Locate the cell with the specified text and output its [x, y] center coordinate. 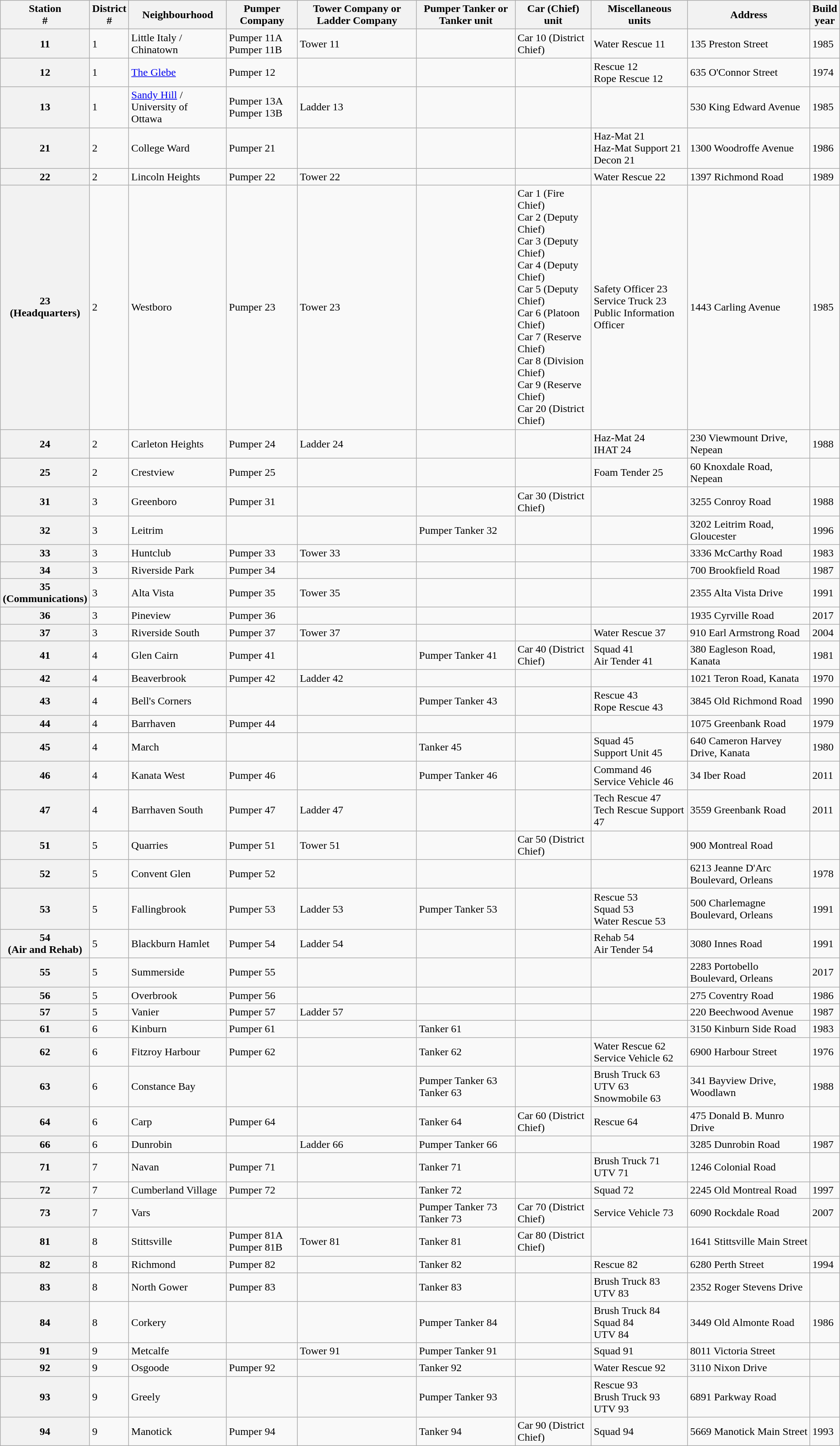
Tanker 72 [466, 1190]
3559 Greenbank Road [749, 810]
47 [45, 810]
Pumper 83 [262, 1287]
Tanker 94 [466, 1432]
Squad 41Air Tender 41 [640, 656]
34 [45, 570]
45 [45, 747]
Tanker 83 [466, 1287]
Pineview [178, 616]
Pumper 21 [262, 148]
Rescue 43Rope Rescue 43 [640, 701]
12 [45, 73]
Foam Tender 25 [640, 472]
Riverside South [178, 633]
6900 Harbour Street [749, 1052]
Pumper 44 [262, 724]
Brush Truck 63UTV 63Snowmobile 63 [640, 1087]
35(Communications) [45, 593]
66 [45, 1144]
700 Brookfield Road [749, 570]
24 [45, 444]
Water Rescue 92 [640, 1368]
Little Italy / Chinatown [178, 43]
Sandy Hill / University ofOttawa [178, 107]
51 [45, 845]
1989 [825, 177]
Ladder 54 [357, 944]
Osgoode [178, 1368]
Pumper Tanker 53 [466, 909]
Pumper Tanker 93 [466, 1396]
Greely [178, 1396]
37 [45, 633]
380 Eagleson Road, Kanata [749, 656]
Overbrook [178, 995]
1300 Woodroffe Avenue [749, 148]
Tanker 45 [466, 747]
Pumper 81APumper 81B [262, 1241]
Pumper 52 [262, 874]
Stittsville [178, 1241]
91 [45, 1351]
Tanker 71 [466, 1167]
3449 Old Almonte Road [749, 1322]
Neighbourhood [178, 15]
Fallingbrook [178, 909]
Pumper 56 [262, 995]
1978 [825, 874]
Convent Glen [178, 874]
Crestview [178, 472]
Car 80 (District Chief) [553, 1241]
Westboro [178, 307]
Rescue 12Rope Rescue 12 [640, 73]
3285 Dunrobin Road [749, 1144]
Ladder 24 [357, 444]
Pumper 36 [262, 616]
1979 [825, 724]
Water Rescue 22 [640, 177]
Address [749, 15]
2007 [825, 1213]
Pumper Tanker 41 [466, 656]
Tanker 62 [466, 1052]
Pumper Tanker 91 [466, 1351]
1997 [825, 1190]
Water Rescue 37 [640, 633]
3255 Conroy Road [749, 501]
Metcalfe [178, 1351]
Water Rescue 62Service Vehicle 62 [640, 1052]
6891 Parkway Road [749, 1396]
College Ward [178, 148]
Haz-Mat 24IHAT 24 [640, 444]
Car 70 (District Chief) [553, 1213]
Car 90 (District Chief) [553, 1432]
62 [45, 1052]
6280 Perth Street [749, 1264]
900 Montreal Road [749, 845]
Pumper 24 [262, 444]
Glen Cairn [178, 656]
Bell's Corners [178, 701]
Manotick [178, 1432]
Alta Vista [178, 593]
2355 Alta Vista Drive [749, 593]
Greenboro [178, 501]
230 Viewmount Drive, Nepean [749, 444]
Pumper 71 [262, 1167]
8011 Victoria Street [749, 1351]
Tech Rescue 47Tech Rescue Support 47 [640, 810]
Pumper 47 [262, 810]
53 [45, 909]
220 Beechwood Avenue [749, 1012]
Pumper Tanker 63Tanker 63 [466, 1087]
Car (Chief) unit [553, 15]
56 [45, 995]
North Gower [178, 1287]
Tower 35 [357, 593]
Navan [178, 1167]
2004 [825, 633]
Pumper 61 [262, 1029]
Brush Truck 83UTV 83 [640, 1287]
District# [109, 15]
1990 [825, 701]
Pumper 41 [262, 656]
Pumper 13APumper 13B [262, 107]
Vanier [178, 1012]
3150 Kinburn Side Road [749, 1029]
64 [45, 1122]
2245 Old Montreal Road [749, 1190]
Pumper 51 [262, 845]
Pumper 57 [262, 1012]
Barrhaven [178, 724]
Tower 22 [357, 177]
63 [45, 1087]
Brush Truck 71UTV 71 [640, 1167]
Richmond [178, 1264]
Rescue 53Squad 53Water Rescue 53 [640, 909]
11 [45, 43]
Pumper 46 [262, 775]
640 Cameron Harvey Drive, Kanata [749, 747]
1397 Richmond Road [749, 177]
Rescue 82 [640, 1264]
32 [45, 530]
Vars [178, 1213]
Cumberland Village [178, 1190]
1994 [825, 1264]
Pumper 35 [262, 593]
Pumper 62 [262, 1052]
1981 [825, 656]
92 [45, 1368]
Kinburn [178, 1029]
55 [45, 972]
Service Vehicle 73 [640, 1213]
500 Charlemagne Boulevard, Orleans [749, 909]
Command 46Service Vehicle 46 [640, 775]
Rescue 64 [640, 1122]
Riverside Park [178, 570]
Pumper 72 [262, 1190]
82 [45, 1264]
72 [45, 1190]
Pumper 12 [262, 73]
Carp [178, 1122]
Ladder 53 [357, 909]
Ladder 13 [357, 107]
Pumper Tanker 73Tanker 73 [466, 1213]
1935 Cyrville Road [749, 616]
Fitzroy Harbour [178, 1052]
Pumper Company [262, 15]
275 Coventry Road [749, 995]
Constance Bay [178, 1087]
Pumper 54 [262, 944]
3202 Leitrim Road, Gloucester [749, 530]
36 [45, 616]
1993 [825, 1432]
73 [45, 1213]
Ladder 66 [357, 1144]
475 Donald B. Munro Drive [749, 1122]
Pumper 37 [262, 633]
Summerside [178, 972]
1075 Greenbank Road [749, 724]
635 O'Connor Street [749, 73]
Safety Officer 23Service Truck 23Public Information Officer [640, 307]
Ladder 47 [357, 810]
Haz-Mat 21Haz-Mat Support 21Decon 21 [640, 148]
84 [45, 1322]
Rehab 54Air Tender 54 [640, 944]
44 [45, 724]
1974 [825, 73]
Squad 94 [640, 1432]
Quarries [178, 845]
Tanker 81 [466, 1241]
93 [45, 1396]
60 Knoxdale Road, Nepean [749, 472]
34 Iber Road [749, 775]
13 [45, 107]
1641 Stittsville Main Street [749, 1241]
Car 40 (District Chief) [553, 656]
1980 [825, 747]
42 [45, 678]
3110 Nixon Drive [749, 1368]
6090 Rockdale Road [749, 1213]
Car 30 (District Chief) [553, 501]
910 Earl Armstrong Road [749, 633]
5669 Manotick Main Street [749, 1432]
Pumper 23 [262, 307]
Corkery [178, 1322]
1246 Colonial Road [749, 1167]
Blackburn Hamlet [178, 944]
Tanker 64 [466, 1122]
2352 Roger Stevens Drive [749, 1287]
54(Air and Rehab) [45, 944]
Squad 91 [640, 1351]
Car 10 (District Chief) [553, 43]
41 [45, 656]
Ladder 42 [357, 678]
1976 [825, 1052]
Tanker 82 [466, 1264]
Pumper 92 [262, 1368]
Huntclub [178, 553]
25 [45, 472]
Beaverbrook [178, 678]
61 [45, 1029]
Pumper 34 [262, 570]
43 [45, 701]
Tower 91 [357, 1351]
3080 Innes Road [749, 944]
21 [45, 148]
Pumper 42 [262, 678]
Brush Truck 84Squad 84UTV 84 [640, 1322]
46 [45, 775]
Tower 23 [357, 307]
Buildyear [825, 15]
6213 Jeanne D'Arc Boulevard, Orleans [749, 874]
Pumper 64 [262, 1122]
Tanker 92 [466, 1368]
Tower 33 [357, 553]
52 [45, 874]
31 [45, 501]
Barrhaven South [178, 810]
Car 50 (District Chief) [553, 845]
Kanata West [178, 775]
Tower 11 [357, 43]
Pumper Tanker 84 [466, 1322]
Ladder 57 [357, 1012]
Pumper 25 [262, 472]
Pumper 82 [262, 1264]
Car 60 (District Chief) [553, 1122]
33 [45, 553]
Pumper 33 [262, 553]
Pumper 11APumper 11B [262, 43]
81 [45, 1241]
341 Bayview Drive, Woodlawn [749, 1087]
71 [45, 1167]
57 [45, 1012]
Carleton Heights [178, 444]
1443 Carling Avenue [749, 307]
1970 [825, 678]
Pumper Tanker or Tanker unit [466, 15]
Water Rescue 11 [640, 43]
Pumper Tanker 43 [466, 701]
1996 [825, 530]
2283 Portobello Boulevard, Orleans [749, 972]
Tower 37 [357, 633]
83 [45, 1287]
Tower Company or Ladder Company [357, 15]
Pumper 31 [262, 501]
Squad 72 [640, 1190]
Miscellaneousunits [640, 15]
Rescue 93Brush Truck 93UTV 93 [640, 1396]
94 [45, 1432]
Dunrobin [178, 1144]
Tower 51 [357, 845]
Pumper Tanker 66 [466, 1144]
Pumper 22 [262, 177]
22 [45, 177]
Leitrim [178, 530]
1021 Teron Road, Kanata [749, 678]
Squad 45Support Unit 45 [640, 747]
The Glebe [178, 73]
3336 McCarthy Road [749, 553]
Lincoln Heights [178, 177]
23(Headquarters) [45, 307]
3845 Old Richmond Road [749, 701]
March [178, 747]
Pumper 94 [262, 1432]
Pumper Tanker 46 [466, 775]
Pumper 53 [262, 909]
530 King Edward Avenue [749, 107]
Pumper Tanker 32 [466, 530]
Tanker 61 [466, 1029]
135 Preston Street [749, 43]
Station# [45, 15]
Pumper 55 [262, 972]
Tower 81 [357, 1241]
